Search for the cell housing the specified text and yield its [x, y] center coordinate. 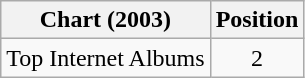
Position [257, 20]
Chart (2003) [106, 20]
2 [257, 58]
Top Internet Albums [106, 58]
